Output the [X, Y] coordinate of the center of the cell containing the given text.  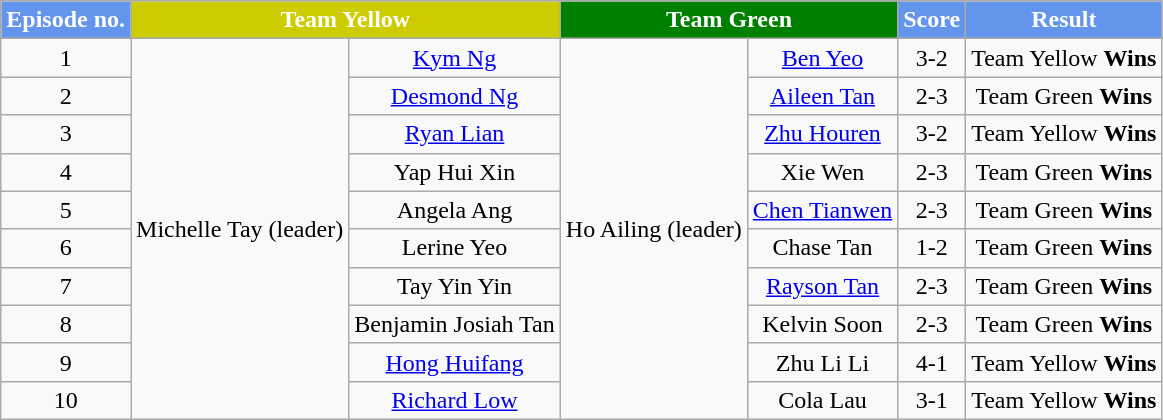
Kym Ng [455, 58]
8 [66, 324]
Team Yellow [346, 20]
1 [66, 58]
Zhu Li Li [822, 362]
10 [66, 400]
Angela Ang [455, 210]
Hong Huifang [455, 362]
Ho Ailing (leader) [654, 230]
6 [66, 248]
Michelle Tay (leader) [240, 230]
Result [1064, 20]
Aileen Tan [822, 96]
9 [66, 362]
Score [932, 20]
Yap Hui Xin [455, 172]
Rayson Tan [822, 286]
4 [66, 172]
Episode no. [66, 20]
Chase Tan [822, 248]
Desmond Ng [455, 96]
Kelvin Soon [822, 324]
Cola Lau [822, 400]
Lerine Yeo [455, 248]
7 [66, 286]
5 [66, 210]
Ben Yeo [822, 58]
3 [66, 134]
4-1 [932, 362]
1-2 [932, 248]
Zhu Houren [822, 134]
Team Green [728, 20]
Tay Yin Yin [455, 286]
3-1 [932, 400]
Ryan Lian [455, 134]
Xie Wen [822, 172]
Richard Low [455, 400]
2 [66, 96]
Benjamin Josiah Tan [455, 324]
Chen Tianwen [822, 210]
